Output the (x, y) coordinate of the center of the cell containing the given text.  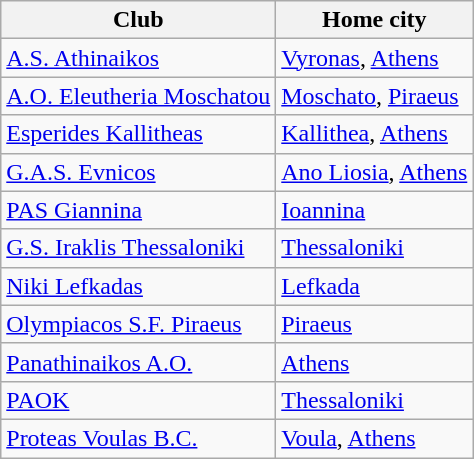
Olympiacos S.F. Piraeus (138, 324)
Panathinaikos A.O. (138, 362)
Ioannina (374, 210)
Athens (374, 362)
Niki Lefkadas (138, 286)
PAS Giannina (138, 210)
G.A.S. Evnicos (138, 172)
A.O. Eleutheria Moschatou (138, 96)
G.S. Iraklis Thessaloniki (138, 248)
Lefkada (374, 286)
Piraeus (374, 324)
Vyronas, Athens (374, 58)
Ano Liosia, Athens (374, 172)
Club (138, 20)
PAOK (138, 400)
Kallithea, Athens (374, 134)
Home city (374, 20)
Proteas Voulas B.C. (138, 438)
Voula, Athens (374, 438)
Moschato, Piraeus (374, 96)
A.S. Athinaikos (138, 58)
Esperides Kallitheas (138, 134)
